Output the (X, Y) coordinate of the center of the cell containing the given text.  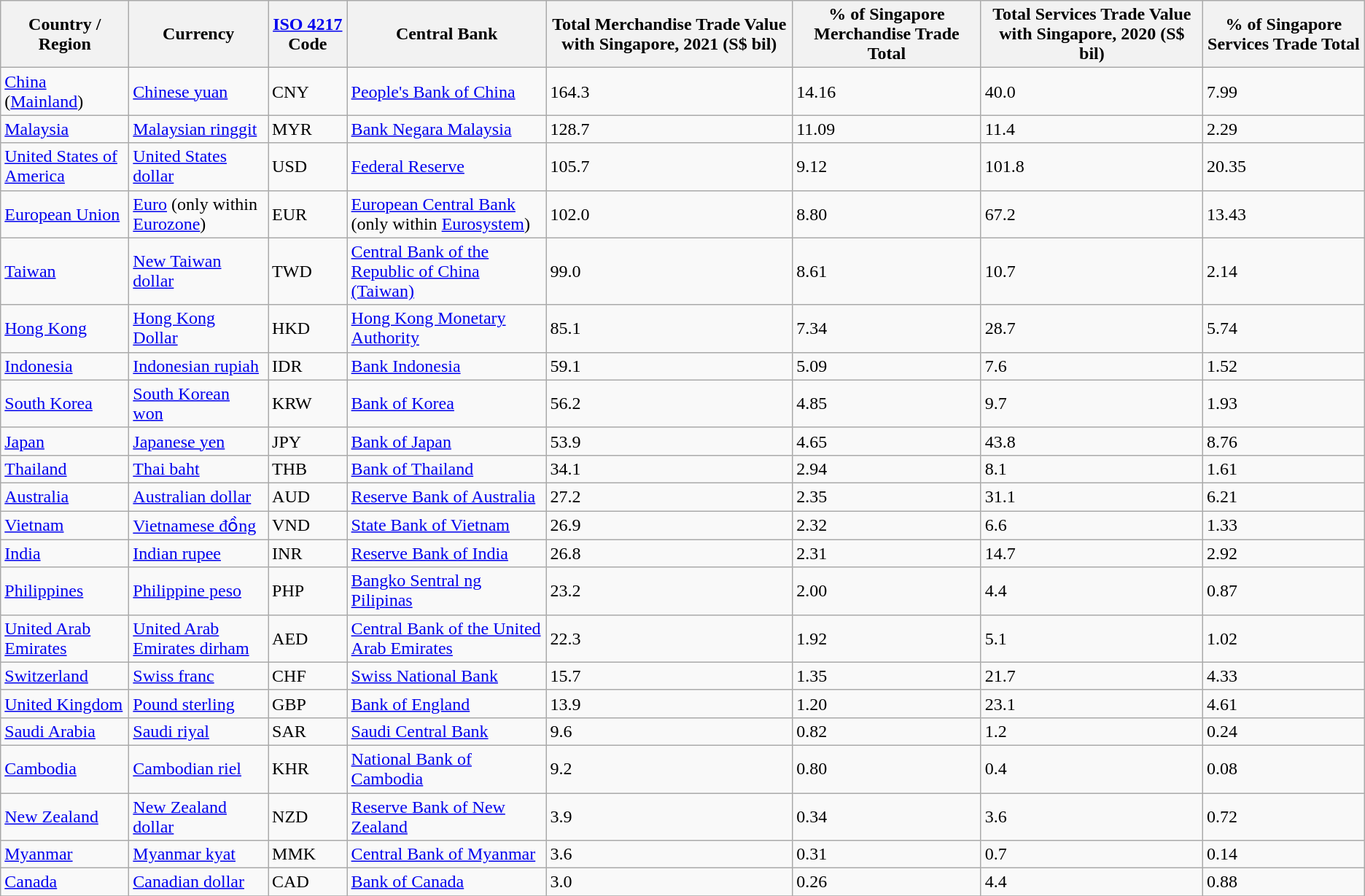
5.74 (1283, 328)
Thailand (65, 469)
0.14 (1283, 854)
4.33 (1283, 676)
Central Bank (446, 34)
Saudi riyal (198, 731)
2.92 (1283, 553)
0.24 (1283, 731)
0.87 (1283, 591)
Saudi Central Bank (446, 731)
Australia (65, 496)
State Bank of Vietnam (446, 525)
Federal Reserve (446, 166)
VND (308, 525)
ISO 4217 Code (308, 34)
99.0 (669, 271)
7.99 (1283, 92)
9.2 (669, 768)
26.8 (669, 553)
Swiss National Bank (446, 676)
European Central Bank (only within Eurosystem) (446, 214)
NZD (308, 817)
Bangko Sentral ng Pilipinas (446, 591)
Cambodian riel (198, 768)
New Zealand (65, 817)
21.7 (1092, 676)
Malaysia (65, 129)
Indonesian rupiah (198, 366)
4.85 (887, 404)
New Zealand dollar (198, 817)
6.21 (1283, 496)
Philippines (65, 591)
Thai baht (198, 469)
South Korean won (198, 404)
CAD (308, 882)
USD (308, 166)
5.1 (1092, 639)
1.92 (887, 639)
0.4 (1092, 768)
Country / Region (65, 34)
GBP (308, 704)
Reserve Bank of Australia (446, 496)
India (65, 553)
2.14 (1283, 271)
Vietnamese đồng (198, 525)
AED (308, 639)
KHR (308, 768)
14.7 (1092, 553)
Hong Kong (65, 328)
4.61 (1283, 704)
4.65 (887, 441)
United Arab Emirates (65, 639)
CHF (308, 676)
New Taiwan dollar (198, 271)
11.09 (887, 129)
164.3 (669, 92)
% of Singapore Services Trade Total (1283, 34)
Bank Indonesia (446, 366)
Reserve Bank of New Zealand (446, 817)
2.00 (887, 591)
Bank of Japan (446, 441)
Philippine peso (198, 591)
5.09 (887, 366)
0.72 (1283, 817)
Bank of Korea (446, 404)
0.80 (887, 768)
Australian dollar (198, 496)
Japan (65, 441)
0.08 (1283, 768)
IDR (308, 366)
Bank of Thailand (446, 469)
128.7 (669, 129)
People's Bank of China (446, 92)
MYR (308, 129)
8.1 (1092, 469)
National Bank of Cambodia (446, 768)
MMK (308, 854)
8.76 (1283, 441)
Chinese yuan (198, 92)
59.1 (669, 366)
1.2 (1092, 731)
105.7 (669, 166)
United Kingdom (65, 704)
85.1 (669, 328)
Euro (only within Eurozone) (198, 214)
JPY (308, 441)
11.4 (1092, 129)
7.34 (887, 328)
14.16 (887, 92)
AUD (308, 496)
101.8 (1092, 166)
Indian rupee (198, 553)
1.20 (887, 704)
% of Singapore Merchandise Trade Total (887, 34)
Central Bank of Myanmar (446, 854)
13.9 (669, 704)
1.61 (1283, 469)
Total Merchandise Trade Value with Singapore, 2021 (S$ bil) (669, 34)
53.9 (669, 441)
6.6 (1092, 525)
United States of America (65, 166)
2.31 (887, 553)
European Union (65, 214)
1.33 (1283, 525)
40.0 (1092, 92)
Canada (65, 882)
2.35 (887, 496)
1.93 (1283, 404)
South Korea (65, 404)
PHP (308, 591)
China (Mainland) (65, 92)
27.2 (669, 496)
0.88 (1283, 882)
CNY (308, 92)
EUR (308, 214)
15.7 (669, 676)
Pound sterling (198, 704)
0.26 (887, 882)
8.61 (887, 271)
1.02 (1283, 639)
Currency (198, 34)
KRW (308, 404)
Canadian dollar (198, 882)
Myanmar kyat (198, 854)
31.1 (1092, 496)
9.12 (887, 166)
2.32 (887, 525)
2.94 (887, 469)
28.7 (1092, 328)
34.1 (669, 469)
67.2 (1092, 214)
0.31 (887, 854)
Bank Negara Malaysia (446, 129)
Central Bank of the United Arab Emirates (446, 639)
22.3 (669, 639)
0.7 (1092, 854)
1.35 (887, 676)
Taiwan (65, 271)
INR (308, 553)
7.6 (1092, 366)
Bank of Canada (446, 882)
Hong Kong Dollar (198, 328)
Cambodia (65, 768)
TWD (308, 271)
0.34 (887, 817)
Central Bank of the Republic of China (Taiwan) (446, 271)
26.9 (669, 525)
9.7 (1092, 404)
23.2 (669, 591)
Reserve Bank of India (446, 553)
1.52 (1283, 366)
SAR (308, 731)
9.6 (669, 731)
8.80 (887, 214)
Indonesia (65, 366)
Swiss franc (198, 676)
3.0 (669, 882)
Saudi Arabia (65, 731)
Hong Kong Monetary Authority (446, 328)
Malaysian ringgit (198, 129)
102.0 (669, 214)
Vietnam (65, 525)
HKD (308, 328)
13.43 (1283, 214)
56.2 (669, 404)
Bank of England (446, 704)
United States dollar (198, 166)
10.7 (1092, 271)
United Arab Emirates dirham (198, 639)
43.8 (1092, 441)
Total Services Trade Value with Singapore, 2020 (S$ bil) (1092, 34)
23.1 (1092, 704)
3.9 (669, 817)
20.35 (1283, 166)
Japanese yen (198, 441)
2.29 (1283, 129)
Myanmar (65, 854)
THB (308, 469)
0.82 (887, 731)
Switzerland (65, 676)
